Search for the cell housing the specified text and yield its (X, Y) center coordinate. 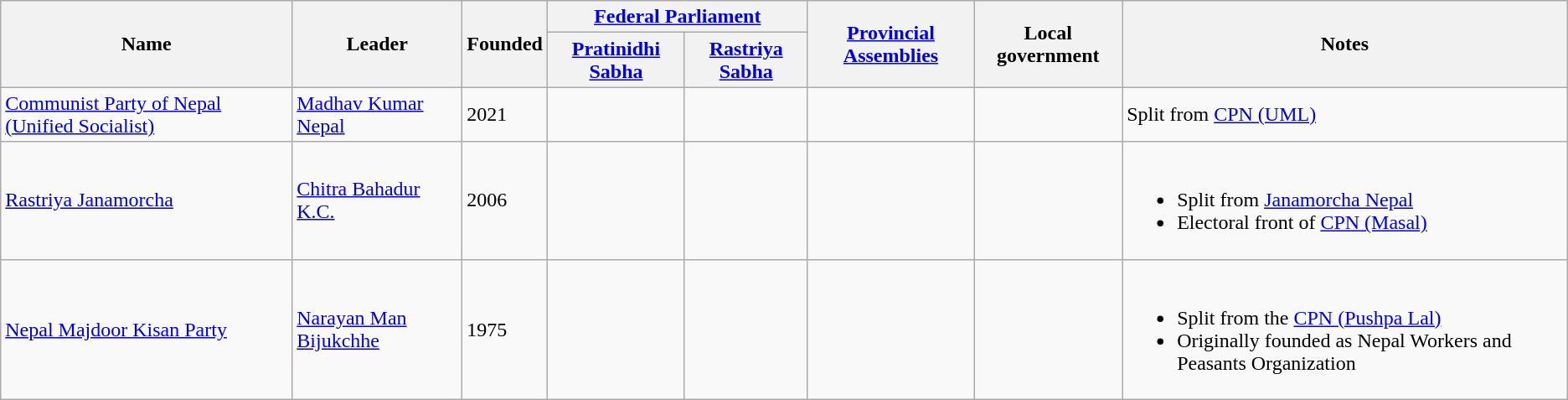
Federal Parliament (677, 17)
Chitra Bahadur K.C. (377, 200)
Leader (377, 44)
Rastriya Sabha (745, 60)
Communist Party of Nepal (Unified Socialist) (147, 114)
Pratinidhi Sabha (616, 60)
Narayan Man Bijukchhe (377, 329)
Name (147, 44)
Nepal Majdoor Kisan Party (147, 329)
2021 (505, 114)
Provincial Assemblies (891, 44)
Founded (505, 44)
Rastriya Janamorcha (147, 200)
Split from the CPN (Pushpa Lal)Originally founded as Nepal Workers and Peasants Organization (1345, 329)
Madhav Kumar Nepal (377, 114)
Local government (1049, 44)
Notes (1345, 44)
Split from Janamorcha NepalElectoral front of CPN (Masal) (1345, 200)
2006 (505, 200)
Split from CPN (UML) (1345, 114)
1975 (505, 329)
